Provide the [X, Y] coordinate of the cell's center where the given text is located.  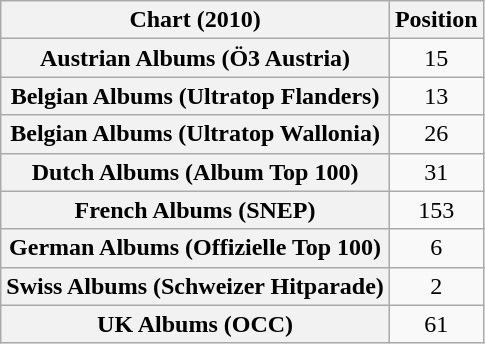
26 [436, 134]
15 [436, 58]
61 [436, 324]
6 [436, 248]
13 [436, 96]
Dutch Albums (Album Top 100) [196, 172]
French Albums (SNEP) [196, 210]
Belgian Albums (Ultratop Flanders) [196, 96]
UK Albums (OCC) [196, 324]
Chart (2010) [196, 20]
Position [436, 20]
153 [436, 210]
Swiss Albums (Schweizer Hitparade) [196, 286]
2 [436, 286]
Belgian Albums (Ultratop Wallonia) [196, 134]
31 [436, 172]
German Albums (Offizielle Top 100) [196, 248]
Austrian Albums (Ö3 Austria) [196, 58]
